Pinpoint the cell where the given text exists, returning its (x, y) midpoint coordinate. 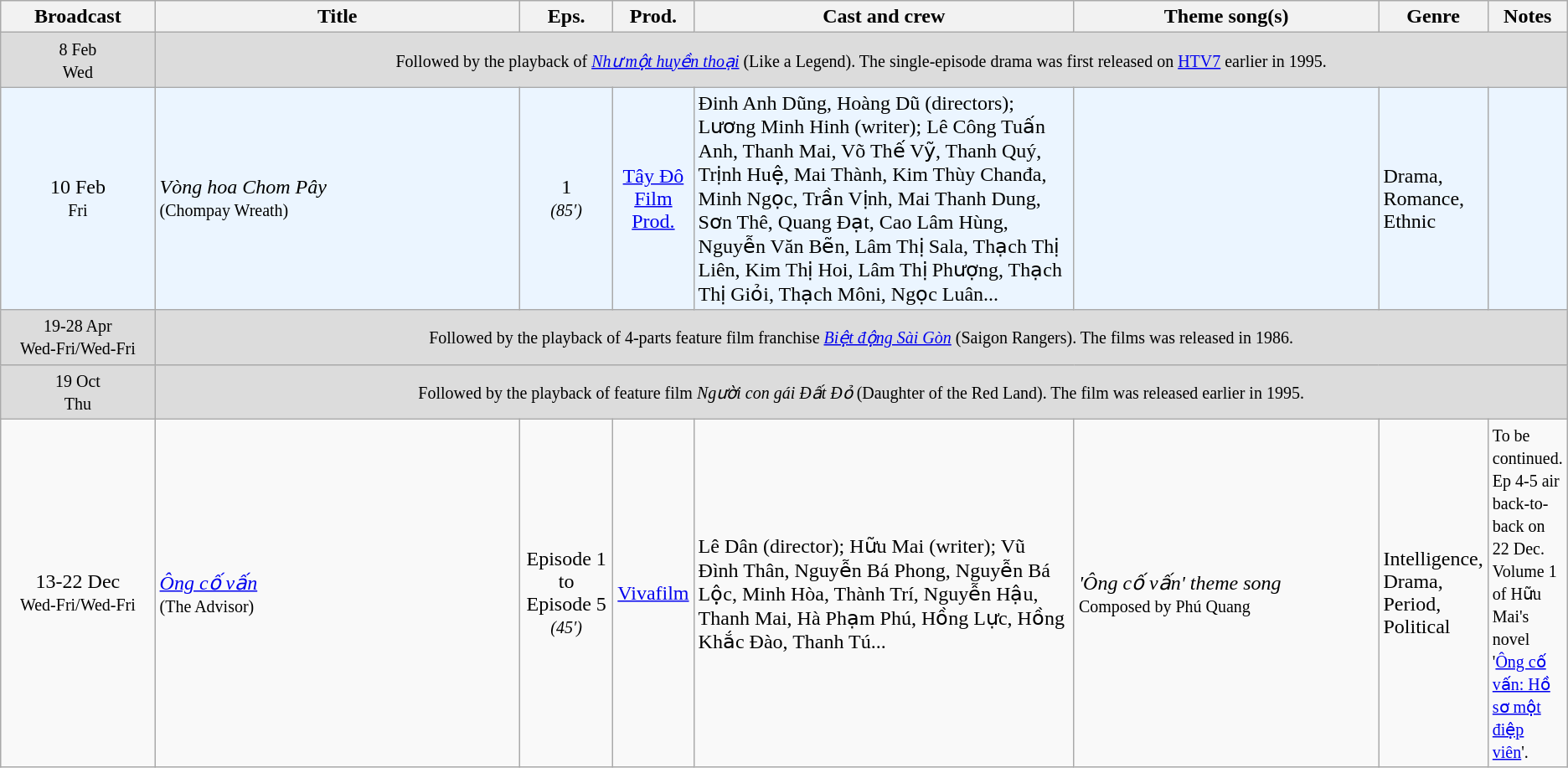
Eps. (566, 17)
Broadcast (78, 17)
Genre (1433, 17)
Drama, Romance, Ethnic (1433, 198)
Cast and crew (884, 17)
10 FebFri (78, 198)
Ông cố vấn (The Advisor) (337, 593)
Tây Đô Film Prod. (653, 198)
'Ông cố vấn' theme songComposed by Phú Quang (1226, 593)
To be continued.Ep 4-5 air back-to-back on 22 Dec. Volume 1 of Hữu Mai's novel 'Ông cố vấn: Hồ sơ một điệp viên'. (1528, 593)
Vivafilm (653, 593)
Notes (1528, 17)
Title (337, 17)
1(85′) (566, 198)
Vòng hoa Chom Pây (Chompay Wreath) (337, 198)
Episode 1to Episode 5(45′) (566, 593)
19 OctThu (78, 392)
Followed by the playback of 4-parts feature film franchise Biệt động Sài Gòn (Saigon Rangers). The films was released in 1986. (861, 337)
Followed by the playback of Như một huyền thoại (Like a Legend). The single-episode drama was first released on HTV7 earlier in 1995. (861, 60)
Prod. (653, 17)
19-28 AprWed-Fri/Wed-Fri (78, 337)
Intelligence, Drama, Period, Political (1433, 593)
Followed by the playback of feature film Người con gái Đất Đỏ (Daughter of the Red Land). The film was released earlier in 1995. (861, 392)
8 FebWed (78, 60)
Theme song(s) (1226, 17)
13-22 DecWed-Fri/Wed-Fri (78, 593)
